Provide the [x, y] coordinate of the cell's center where the given text is located.  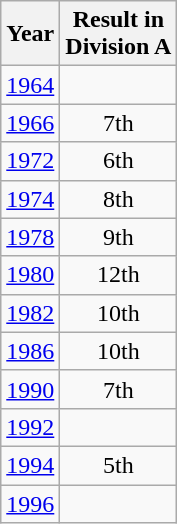
1964 [30, 85]
1994 [30, 465]
1986 [30, 351]
Result inDivision A [118, 34]
1972 [30, 161]
6th [118, 161]
12th [118, 275]
Year [30, 34]
1992 [30, 427]
1978 [30, 237]
1982 [30, 313]
1974 [30, 199]
1990 [30, 389]
1996 [30, 503]
8th [118, 199]
9th [118, 237]
1966 [30, 123]
1980 [30, 275]
5th [118, 465]
